Scan for the cell matching the given text and deliver its [x, y] coordinate at center. 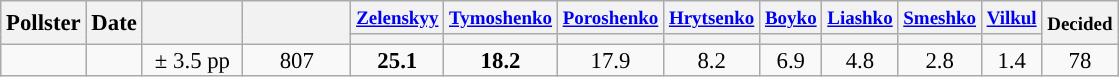
Poroshenko [610, 18]
Liashko [860, 18]
Hrytsenko [712, 18]
8.2 [712, 61]
25.1 [398, 61]
1.4 [1012, 61]
Tymoshenko [501, 18]
Decided [1080, 23]
Boyko [791, 18]
Zelenskyy [398, 18]
17.9 [610, 61]
2.8 [940, 61]
807 [297, 61]
4.8 [860, 61]
± 3.5 pp [192, 61]
Vilkul [1012, 18]
Date [114, 23]
78 [1080, 61]
Pollster [44, 23]
18.2 [501, 61]
Smeshko [940, 18]
6.9 [791, 61]
